From the cell containing the given text, extract its center point as [X, Y] coordinate. 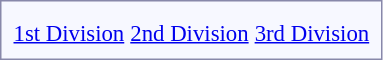
2nd Division [190, 33]
3rd Division [312, 33]
1st Division [69, 33]
